Detect which cell encompasses the target text, then output its (X, Y) center coordinate. 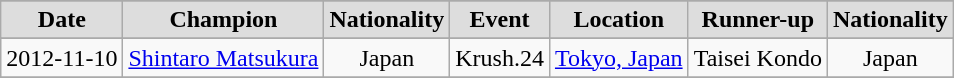
Taisei Kondo (758, 58)
Champion (224, 20)
Runner-up (758, 20)
Date (62, 20)
Location (618, 20)
2012-11-10 (62, 58)
Event (500, 20)
Shintaro Matsukura (224, 58)
Tokyo, Japan (618, 58)
Krush.24 (500, 58)
